For the text-containing cell, return its midpoint in [X, Y] coordinate format. 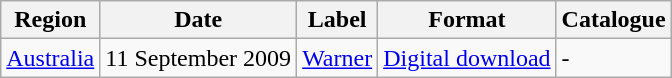
Format [467, 20]
Region [50, 20]
Catalogue [614, 20]
Warner [338, 58]
Date [198, 20]
Digital download [467, 58]
Australia [50, 58]
Label [338, 20]
- [614, 58]
11 September 2009 [198, 58]
